From the cell containing the given text, extract its center point as [X, Y] coordinate. 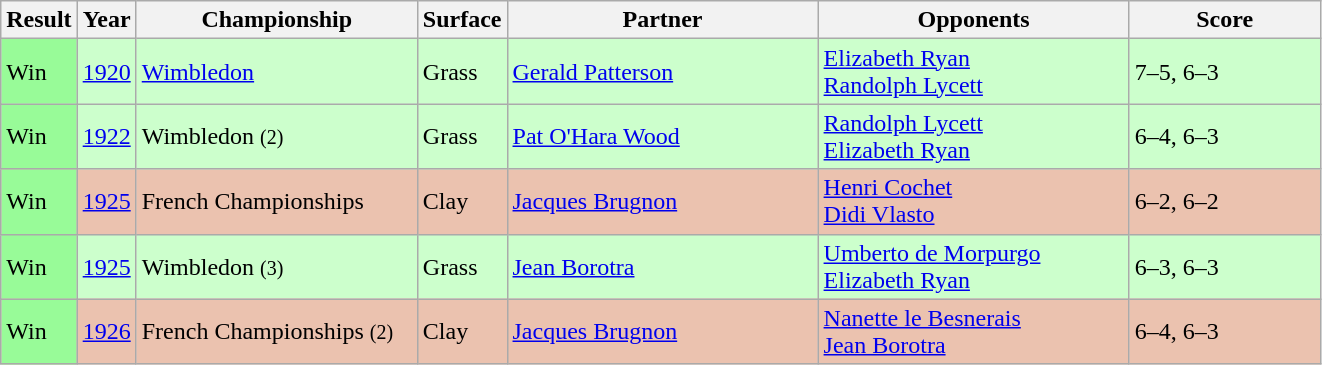
Wimbledon [276, 72]
French Championships [276, 202]
1926 [106, 332]
Wimbledon (3) [276, 266]
French Championships (2) [276, 332]
Wimbledon (2) [276, 136]
Elizabeth Ryan Randolph Lycett [974, 72]
6–2, 6–2 [1224, 202]
1920 [106, 72]
Jean Borotra [662, 266]
Henri Cochet Didi Vlasto [974, 202]
6–3, 6–3 [1224, 266]
Result [39, 20]
Score [1224, 20]
Year [106, 20]
Championship [276, 20]
Gerald Patterson [662, 72]
Randolph Lycett Elizabeth Ryan [974, 136]
7–5, 6–3 [1224, 72]
1922 [106, 136]
Partner [662, 20]
Opponents [974, 20]
Umberto de Morpurgo Elizabeth Ryan [974, 266]
Pat O'Hara Wood [662, 136]
Nanette le Besnerais Jean Borotra [974, 332]
Surface [462, 20]
